Detect which cell encompasses the target text, then output its [x, y] center coordinate. 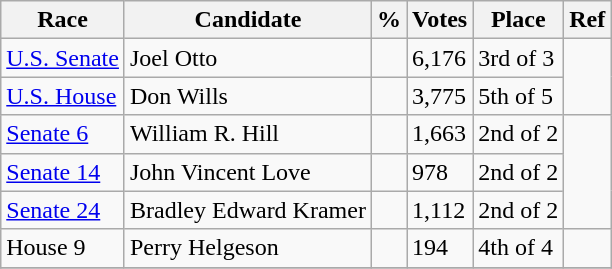
John Vincent Love [248, 172]
1,663 [439, 134]
Candidate [248, 20]
3,775 [439, 96]
Bradley Edward Kramer [248, 210]
Don Wills [248, 96]
194 [439, 248]
William R. Hill [248, 134]
House 9 [63, 248]
Senate 6 [63, 134]
% [388, 20]
978 [439, 172]
Race [63, 20]
Joel Otto [248, 58]
6,176 [439, 58]
U.S. Senate [63, 58]
Senate 14 [63, 172]
Perry Helgeson [248, 248]
4th of 4 [518, 248]
Place [518, 20]
5th of 5 [518, 96]
Ref [588, 20]
3rd of 3 [518, 58]
Senate 24 [63, 210]
Votes [439, 20]
1,112 [439, 210]
U.S. House [63, 96]
